Scan for the cell matching the given text and deliver its [X, Y] coordinate at center. 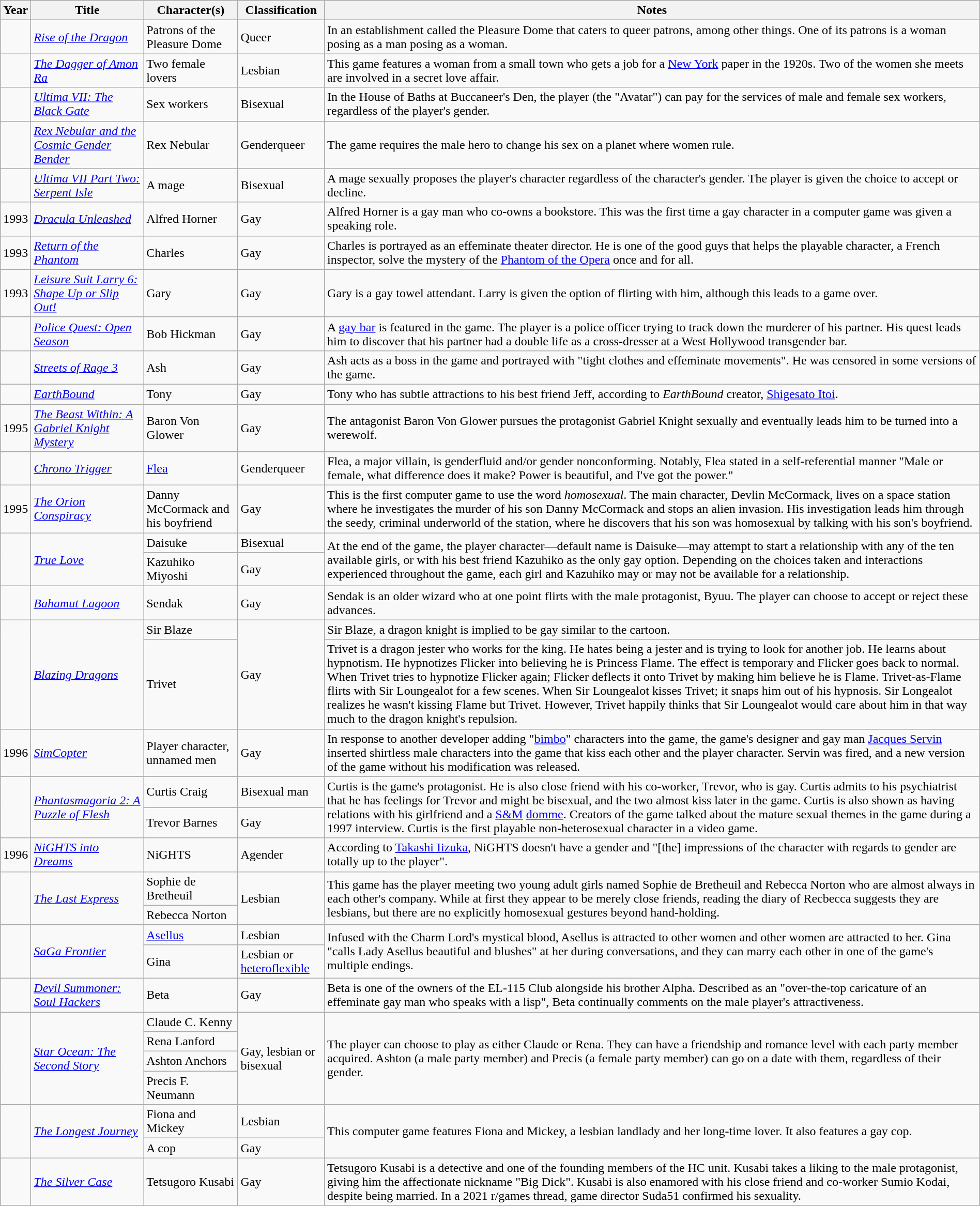
Gina [191, 961]
NiGHTS [191, 855]
Classification [281, 10]
Beta [191, 995]
The antagonist Baron Von Glower pursues the protagonist Gabriel Knight sexually and eventually leads him to be turned into a werewolf. [652, 428]
Police Quest: Open Season [87, 334]
Precis F. Neumann [191, 1088]
Ultima VII: The Black Gate [87, 104]
Gay, lesbian or bisexual [281, 1059]
Chrono Trigger [87, 468]
NiGHTS into Dreams [87, 855]
Queer [281, 37]
Blazing Dragons [87, 674]
Character(s) [191, 10]
Sendak [191, 603]
Alfred Horner is a gay man who co-owns a bookstore. This was the first time a gay character in a computer game was given a speaking role. [652, 219]
Sir Blaze, a dragon knight is implied to be gay similar to the cartoon. [652, 630]
Curtis Craig [191, 792]
Two female lovers [191, 70]
Kazuhiko Miyoshi [191, 570]
Dracula Unleashed [87, 219]
Phantasmagoria 2: A Puzzle of Flesh [87, 807]
Rise of the Dragon [87, 37]
Lesbian or heteroflexible [281, 961]
Alfred Horner [191, 219]
Danny McCormack and his boyfriend [191, 509]
Sophie de Bretheuil [191, 888]
The Longest Journey [87, 1131]
A cop [191, 1148]
Patrons of the Pleasure Dome [191, 37]
Rex Nebular and the Cosmic Gender Bender [87, 145]
Leisure Suit Larry 6: Shape Up or Slip Out! [87, 293]
Bahamut Lagoon [87, 603]
Player character, unnamed men [191, 753]
The Last Express [87, 898]
Streets of Rage 3 [87, 367]
True Love [87, 559]
Baron Von Glower [191, 428]
Daisuke [191, 543]
A mage [191, 185]
Ashton Anchors [191, 1061]
Rex Nebular [191, 145]
The Orion Conspiracy [87, 509]
This computer game features Fiona and Mickey, a lesbian landlady and her long-time lover. It also features a gay cop. [652, 1131]
The Dagger of Amon Ra [87, 70]
Tony [191, 394]
EarthBound [87, 394]
SimCopter [87, 753]
Charles [191, 252]
Gary is a gay towel attendant. Larry is given the option of flirting with him, although this leads to a game over. [652, 293]
Rena Lanford [191, 1042]
Tetsugoro Kusabi [191, 1182]
Title [87, 10]
Sex workers [191, 104]
The Silver Case [87, 1182]
Flea [191, 468]
Devil Summoner: Soul Hackers [87, 995]
Year [16, 10]
Star Ocean: The Second Story [87, 1059]
Notes [652, 10]
Claude C. Kenny [191, 1022]
Ash acts as a boss in the game and portrayed with "tight clothes and effeminate movements". He was censored in some versions of the game. [652, 367]
Gary [191, 293]
Asellus [191, 935]
Fiona and Mickey [191, 1122]
Ultima VII Part Two: Serpent Isle [87, 185]
Return of the Phantom [87, 252]
SaGa Frontier [87, 951]
Sir Blaze [191, 630]
Agender [281, 855]
A mage sexually proposes the player's character regardless of the character's gender. The player is given the choice to accept or decline. [652, 185]
The Beast Within: A Gabriel Knight Mystery [87, 428]
The game requires the male hero to change his sex on a planet where women rule. [652, 145]
Tony who has subtle attractions to his best friend Jeff, according to EarthBound creator, Shigesato Itoi. [652, 394]
Rebecca Norton [191, 915]
Trivet [191, 684]
Trevor Barnes [191, 823]
Bisexual man [281, 792]
Ash [191, 367]
Bob Hickman [191, 334]
Sendak is an older wizard who at one point flirts with the male protagonist, Byuu. The player can choose to accept or reject these advances. [652, 603]
